Detect which cell encompasses the target text, then output its [x, y] center coordinate. 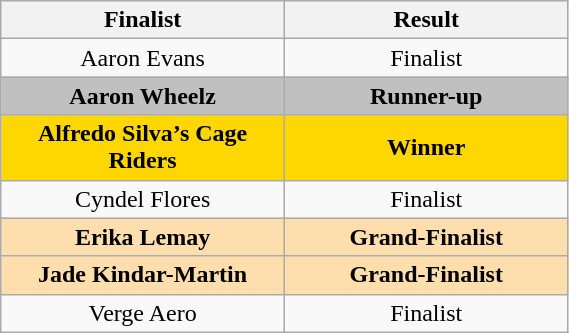
Winner [426, 148]
Runner-up [426, 96]
Aaron Evans [143, 58]
Verge Aero [143, 313]
Alfredo Silva’s Cage Riders [143, 148]
Cyndel Flores [143, 199]
Result [426, 20]
Aaron Wheelz [143, 96]
Erika Lemay [143, 237]
Jade Kindar-Martin [143, 275]
